Find where the given text appears and provide that cell's center as (X, Y) coordinate. 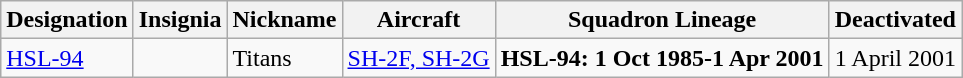
Deactivated (895, 20)
Squadron Lineage (662, 20)
Nickname (284, 20)
HSL-94 (67, 58)
1 April 2001 (895, 58)
Insignia (180, 20)
Designation (67, 20)
Aircraft (418, 20)
SH-2F, SH-2G (418, 58)
HSL-94: 1 Oct 1985-1 Apr 2001 (662, 58)
Titans (284, 58)
